Search for the cell housing the specified text and yield its [x, y] center coordinate. 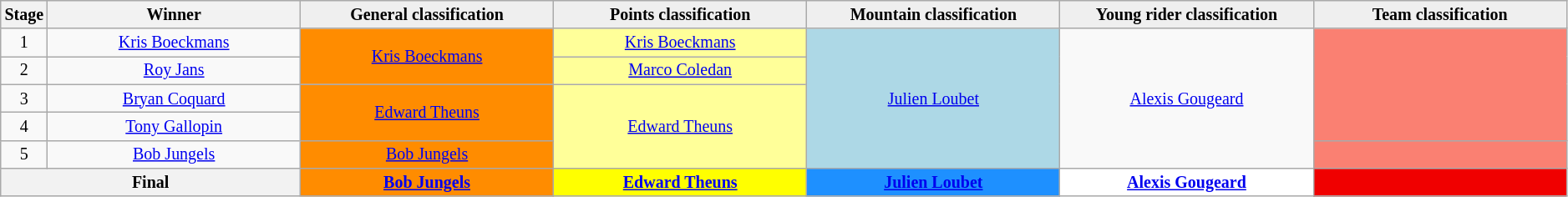
Team classification [1440, 15]
Final [150, 182]
2 [24, 70]
Tony Gallopin [174, 127]
Points classification [680, 15]
4 [24, 127]
Marco Coledan [680, 70]
Young rider classification [1186, 15]
Stage [24, 15]
Roy Jans [174, 70]
General classification [426, 15]
Mountain classification [934, 15]
1 [24, 43]
Winner [174, 15]
3 [24, 98]
Bryan Coquard [174, 98]
5 [24, 154]
